From the cell containing the given text, extract its center point as (X, Y) coordinate. 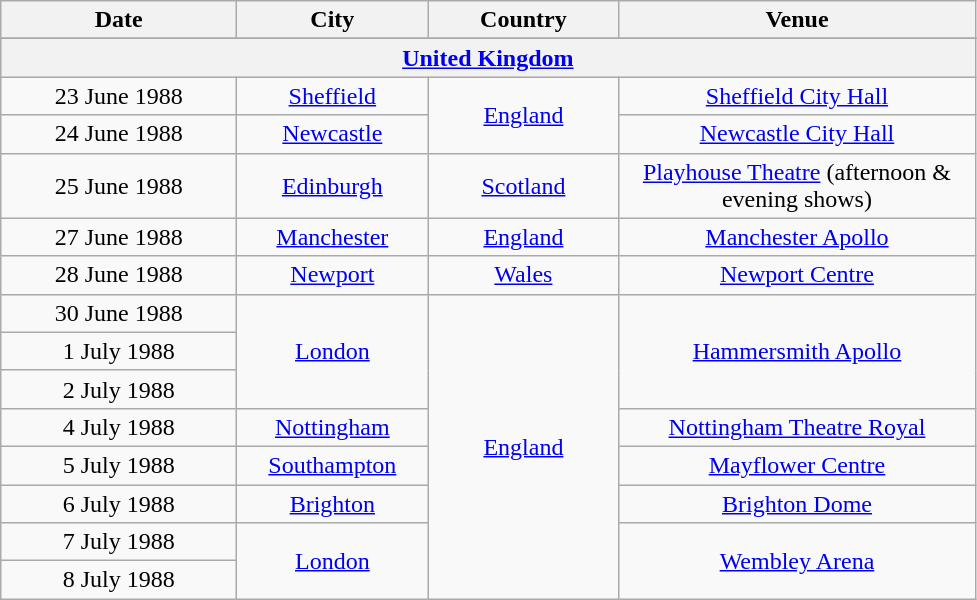
Date (119, 20)
Mayflower Centre (797, 465)
27 June 1988 (119, 237)
Venue (797, 20)
Wembley Arena (797, 561)
28 June 1988 (119, 275)
Brighton Dome (797, 503)
7 July 1988 (119, 542)
Country (524, 20)
2 July 1988 (119, 389)
Sheffield (332, 96)
Newcastle City Hall (797, 134)
6 July 1988 (119, 503)
Brighton (332, 503)
Sheffield City Hall (797, 96)
Hammersmith Apollo (797, 351)
24 June 1988 (119, 134)
Edinburgh (332, 186)
Newport (332, 275)
Playhouse Theatre (afternoon & evening shows) (797, 186)
1 July 1988 (119, 351)
Manchester (332, 237)
Newcastle (332, 134)
Nottingham (332, 427)
Nottingham Theatre Royal (797, 427)
5 July 1988 (119, 465)
23 June 1988 (119, 96)
Southampton (332, 465)
8 July 1988 (119, 580)
Wales (524, 275)
4 July 1988 (119, 427)
City (332, 20)
Newport Centre (797, 275)
Scotland (524, 186)
25 June 1988 (119, 186)
United Kingdom (488, 58)
30 June 1988 (119, 313)
Manchester Apollo (797, 237)
